Output the [x, y] coordinate of the center of the cell containing the given text.  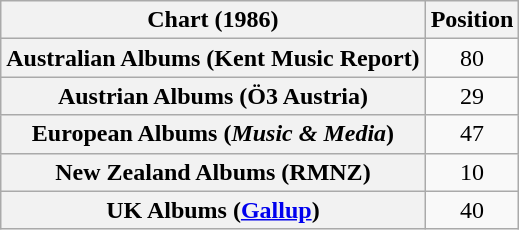
UK Albums (Gallup) [213, 210]
Chart (1986) [213, 20]
80 [472, 58]
29 [472, 96]
Position [472, 20]
Austrian Albums (Ö3 Austria) [213, 96]
47 [472, 134]
10 [472, 172]
Australian Albums (Kent Music Report) [213, 58]
European Albums (Music & Media) [213, 134]
40 [472, 210]
New Zealand Albums (RMNZ) [213, 172]
